For the text-containing cell, return its midpoint in [X, Y] coordinate format. 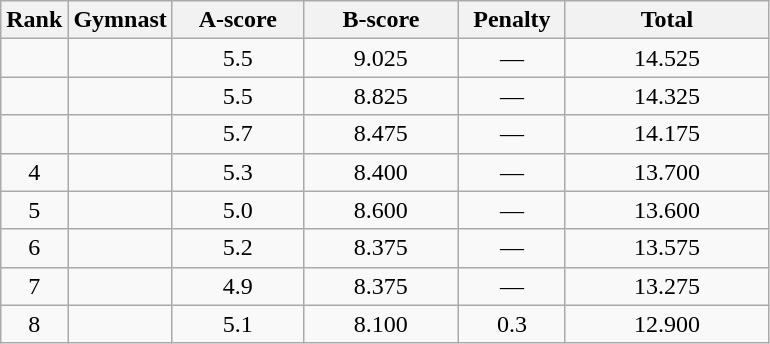
0.3 [512, 324]
Rank [34, 20]
5.0 [238, 210]
13.275 [666, 286]
Penalty [512, 20]
A-score [238, 20]
5.3 [238, 172]
5 [34, 210]
13.575 [666, 248]
Gymnast [120, 20]
13.700 [666, 172]
8.475 [380, 134]
Total [666, 20]
8.100 [380, 324]
5.7 [238, 134]
4.9 [238, 286]
7 [34, 286]
8.600 [380, 210]
4 [34, 172]
12.900 [666, 324]
14.175 [666, 134]
8 [34, 324]
5.1 [238, 324]
9.025 [380, 58]
13.600 [666, 210]
5.2 [238, 248]
6 [34, 248]
8.825 [380, 96]
14.325 [666, 96]
8.400 [380, 172]
B-score [380, 20]
14.525 [666, 58]
